Output the (x, y) coordinate of the center of the cell containing the given text.  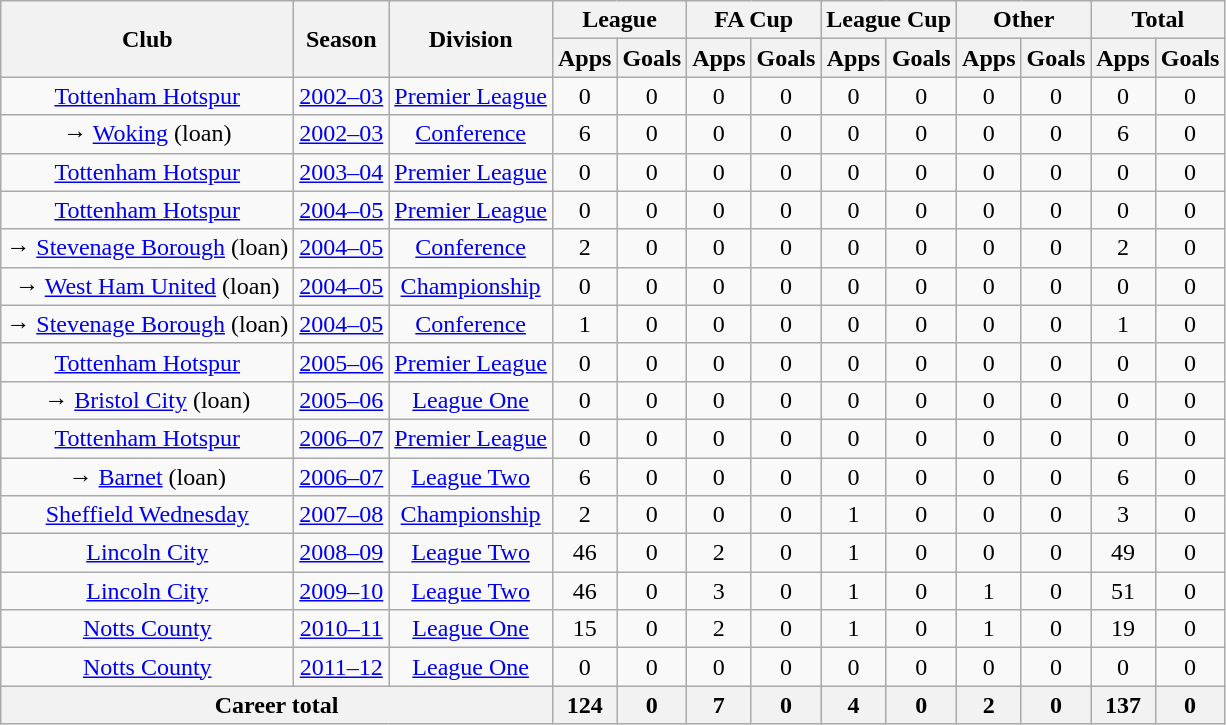
Season (342, 39)
2007–08 (342, 515)
Other (1024, 20)
Career total (277, 705)
→ Bristol City (loan) (148, 400)
League (619, 20)
2008–09 (342, 553)
2003–04 (342, 172)
49 (1123, 553)
Club (148, 39)
137 (1123, 705)
→ Barnet (loan) (148, 477)
Division (471, 39)
League Cup (889, 20)
→ West Ham United (loan) (148, 286)
Total (1158, 20)
7 (719, 705)
2010–11 (342, 629)
19 (1123, 629)
51 (1123, 591)
FA Cup (754, 20)
→ Woking (loan) (148, 134)
2009–10 (342, 591)
Sheffield Wednesday (148, 515)
15 (584, 629)
4 (854, 705)
124 (584, 705)
2011–12 (342, 667)
